Detect which cell encompasses the target text, then output its [X, Y] center coordinate. 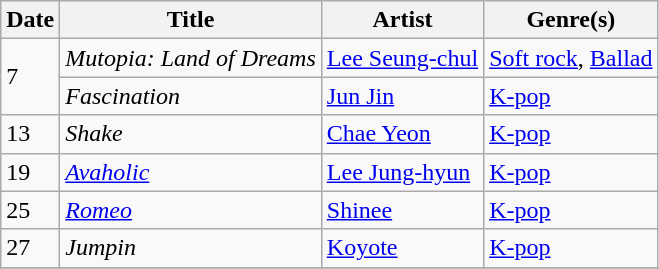
Jumpin [191, 248]
Shinee [402, 210]
Artist [402, 20]
Lee Seung-chul [402, 58]
Shake [191, 134]
Jun Jin [402, 96]
19 [30, 172]
25 [30, 210]
Romeo [191, 210]
Date [30, 20]
Fascination [191, 96]
Soft rock, Ballad [571, 58]
7 [30, 77]
27 [30, 248]
Title [191, 20]
13 [30, 134]
Mutopia: Land of Dreams [191, 58]
Genre(s) [571, 20]
Avaholic [191, 172]
Chae Yeon [402, 134]
Koyote [402, 248]
Lee Jung-hyun [402, 172]
